Return [X, Y] of the center of cell containing provided text 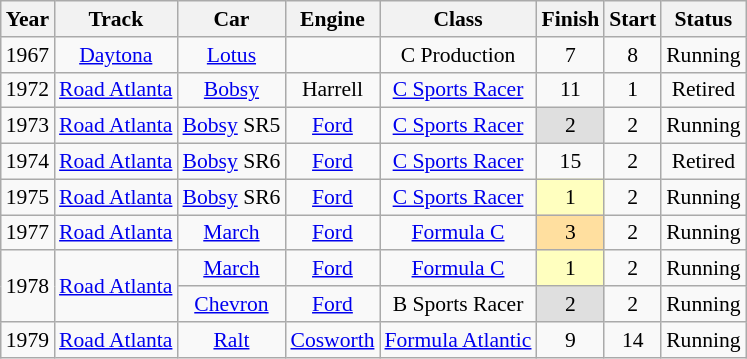
1974 [28, 162]
7 [571, 55]
1979 [28, 340]
1977 [28, 233]
11 [571, 90]
Class [458, 19]
Start [632, 19]
Bobsy [231, 90]
1972 [28, 90]
Daytona [116, 55]
Status [703, 19]
1978 [28, 286]
1973 [28, 126]
C Production [458, 55]
Cosworth [332, 340]
Ralt [231, 340]
3 [571, 233]
Engine [332, 19]
B Sports Racer [458, 304]
8 [632, 55]
Lotus [231, 55]
Bobsy SR5 [231, 126]
Car [231, 19]
Year [28, 19]
Track [116, 19]
15 [571, 162]
Finish [571, 19]
1967 [28, 55]
14 [632, 340]
Formula Atlantic [458, 340]
Chevron [231, 304]
Harrell [332, 90]
1975 [28, 197]
9 [571, 340]
